Scan for the cell matching the given text and deliver its [x, y] coordinate at center. 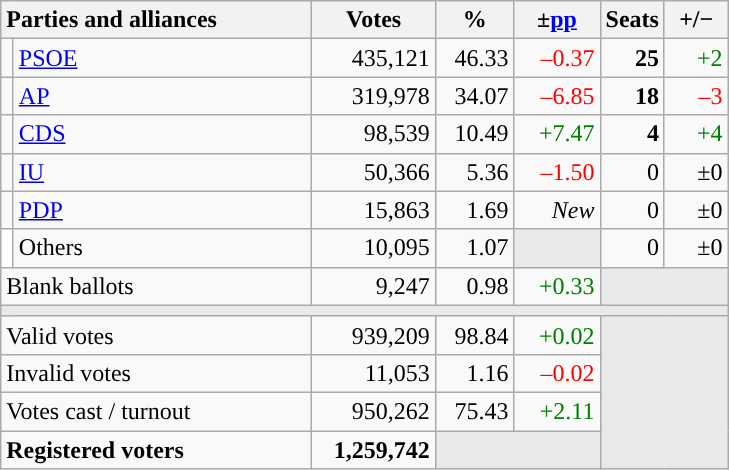
25 [632, 58]
IU [162, 172]
AP [162, 96]
34.07 [474, 96]
1.69 [474, 210]
75.43 [474, 411]
+/− [696, 20]
–3 [696, 96]
New [557, 210]
4 [632, 134]
% [474, 20]
46.33 [474, 58]
+0.33 [557, 286]
±pp [557, 20]
Votes [374, 20]
11,053 [374, 373]
–6.85 [557, 96]
939,209 [374, 335]
–1.50 [557, 172]
5.36 [474, 172]
1,259,742 [374, 449]
Seats [632, 20]
1.16 [474, 373]
435,121 [374, 58]
Blank ballots [156, 286]
PSOE [162, 58]
+4 [696, 134]
1.07 [474, 248]
Others [162, 248]
Parties and alliances [156, 20]
Registered voters [156, 449]
–0.37 [557, 58]
15,863 [374, 210]
98,539 [374, 134]
10,095 [374, 248]
319,978 [374, 96]
+0.02 [557, 335]
9,247 [374, 286]
Invalid votes [156, 373]
+2 [696, 58]
PDP [162, 210]
CDS [162, 134]
10.49 [474, 134]
Valid votes [156, 335]
0.98 [474, 286]
+2.11 [557, 411]
18 [632, 96]
–0.02 [557, 373]
50,366 [374, 172]
+7.47 [557, 134]
Votes cast / turnout [156, 411]
950,262 [374, 411]
98.84 [474, 335]
